For the text-containing cell, return its midpoint in [X, Y] coordinate format. 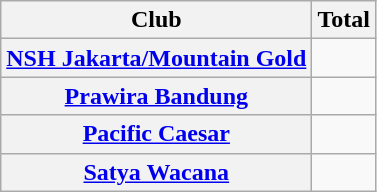
Satya Wacana [156, 172]
Total [344, 20]
Club [156, 20]
Prawira Bandung [156, 96]
Pacific Caesar [156, 134]
NSH Jakarta/Mountain Gold [156, 58]
